From the cell containing the given text, extract its center point as [X, Y] coordinate. 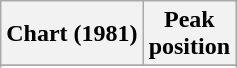
Chart (1981) [72, 34]
Peak position [189, 34]
